From the cell containing the given text, extract its center point as [X, Y] coordinate. 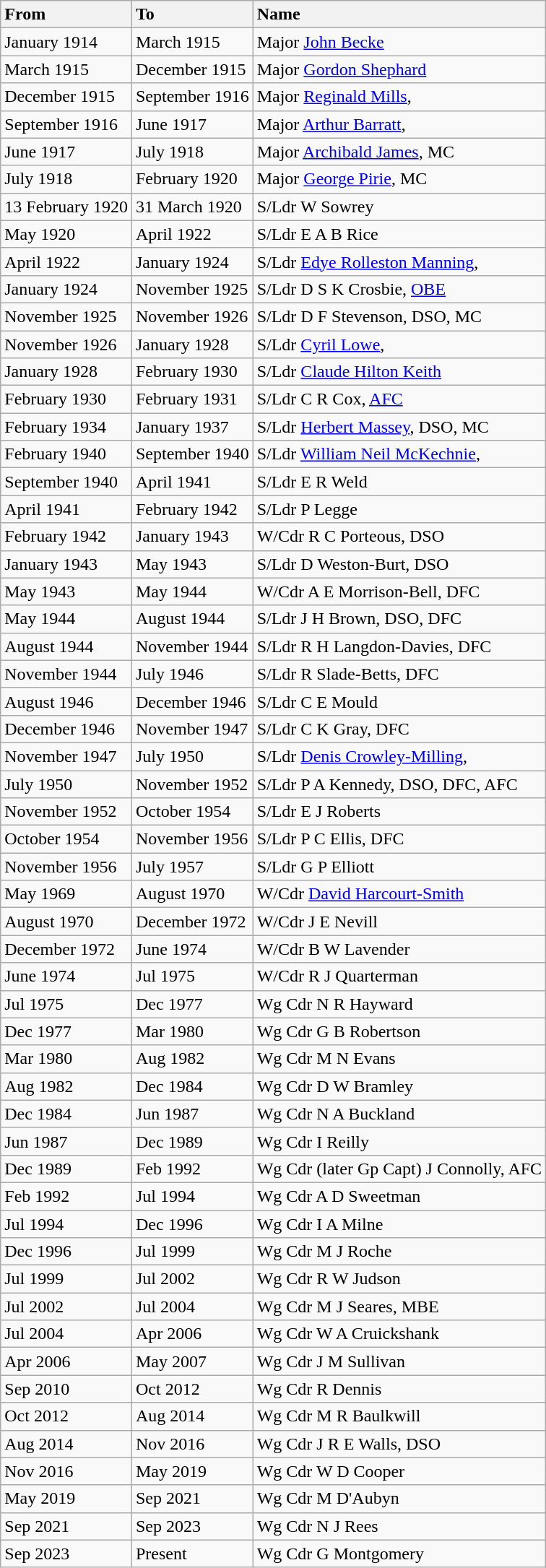
From [66, 14]
Wg Cdr J M Sullivan [399, 1361]
Wg Cdr R W Judson [399, 1279]
S/Ldr P A Kennedy, DSO, DFC, AFC [399, 784]
Wg Cdr N R Hayward [399, 1004]
Wg Cdr R Dennis [399, 1389]
To [192, 14]
Wg Cdr M R Baulkwill [399, 1416]
31 March 1920 [192, 207]
Major John Becke [399, 42]
February 1934 [66, 427]
August 1946 [66, 701]
May 2007 [192, 1361]
Wg Cdr N A Buckland [399, 1114]
W/Cdr R C Porteous, DSO [399, 537]
Name [399, 14]
Wg Cdr D W Bramley [399, 1086]
S/Ldr Claude Hilton Keith [399, 372]
Wg Cdr M J Roche [399, 1252]
Major Archibald James, MC [399, 152]
S/Ldr William Neil McKechnie, [399, 454]
Wg Cdr J R E Walls, DSO [399, 1444]
Wg Cdr (later Gp Capt) J Connolly, AFC [399, 1169]
S/Ldr C R Cox, AFC [399, 399]
Wg Cdr I A Milne [399, 1224]
W/Cdr B W Lavender [399, 949]
S/Ldr E J Roberts [399, 812]
S/Ldr D S K Crosbie, OBE [399, 289]
Major Gordon Shephard [399, 69]
W/Cdr A E Morrison-Bell, DFC [399, 592]
July 1946 [192, 674]
Wg Cdr M N Evans [399, 1059]
S/Ldr R H Langdon-Davies, DFC [399, 646]
Major George Pirie, MC [399, 179]
S/Ldr P C Ellis, DFC [399, 839]
February 1920 [192, 179]
Major Arthur Barratt, [399, 124]
13 February 1920 [66, 207]
July 1957 [192, 867]
Wg Cdr A D Sweetman [399, 1196]
S/Ldr R Slade-Betts, DFC [399, 674]
S/Ldr Cyril Lowe, [399, 345]
S/Ldr J H Brown, DSO, DFC [399, 619]
S/Ldr E A B Rice [399, 234]
S/Ldr Herbert Massey, DSO, MC [399, 427]
W/Cdr J E Nevill [399, 922]
S/Ldr G P Elliott [399, 867]
Wg Cdr W D Cooper [399, 1471]
S/Ldr E R Weld [399, 482]
S/Ldr Edye Rolleston Manning, [399, 261]
Present [192, 1554]
Wg Cdr W A Cruickshank [399, 1334]
Wg Cdr G B Robertson [399, 1031]
S/Ldr Denis Crowley-Milling, [399, 756]
January 1937 [192, 427]
S/Ldr D Weston-Burt, DSO [399, 564]
Wg Cdr N J Rees [399, 1526]
February 1931 [192, 399]
Major Reginald Mills, [399, 97]
Sep 2010 [66, 1389]
January 1914 [66, 42]
S/Ldr C E Mould [399, 701]
S/Ldr C K Gray, DFC [399, 729]
S/Ldr W Sowrey [399, 207]
W/Cdr David Harcourt-Smith [399, 894]
Wg Cdr M J Seares, MBE [399, 1307]
Wg Cdr M D'Aubyn [399, 1499]
Wg Cdr G Montgomery [399, 1554]
S/Ldr D F Stevenson, DSO, MC [399, 316]
Wg Cdr I Reilly [399, 1141]
W/Cdr R J Quarterman [399, 976]
S/Ldr P Legge [399, 509]
May 1920 [66, 234]
May 1969 [66, 894]
February 1940 [66, 454]
